Extract the [x, y] coordinate from the center of the cell holding the provided text.  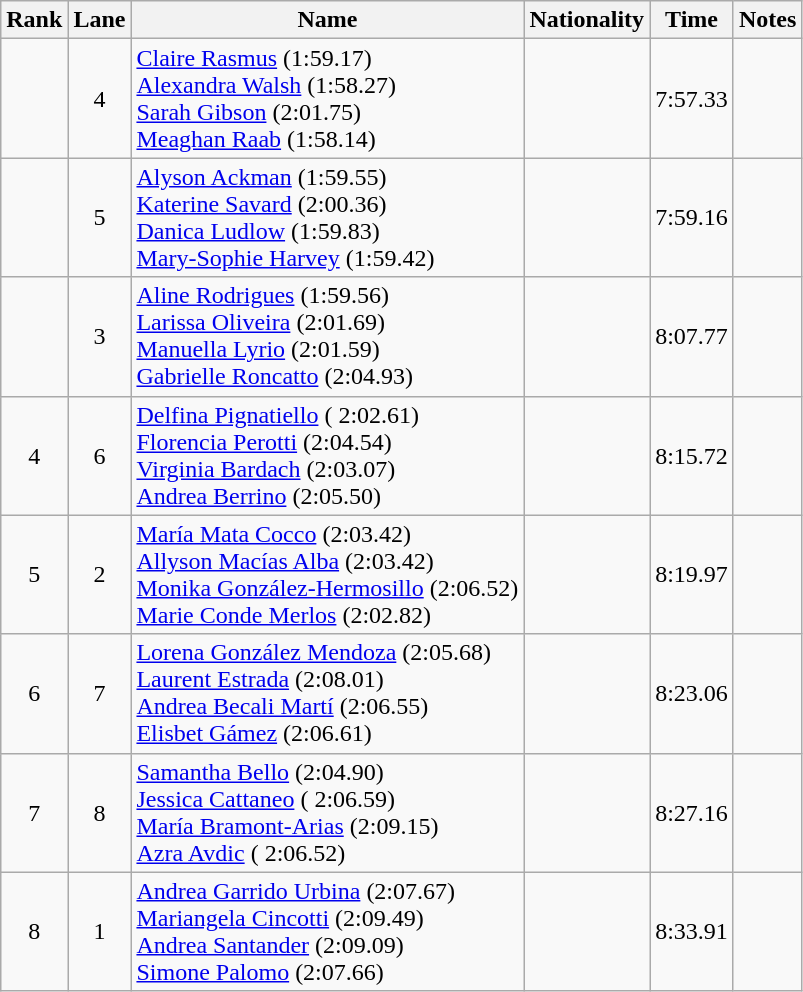
2 [100, 574]
8:19.97 [692, 574]
Alyson Ackman (1:59.55)Katerine Savard (2:00.36)Danica Ludlow (1:59.83)Mary-Sophie Harvey (1:59.42) [328, 218]
Andrea Garrido Urbina (2:07.67)Mariangela Cincotti (2:09.49)Andrea Santander (2:09.09)Simone Palomo (2:07.66) [328, 932]
8:07.77 [692, 336]
Claire Rasmus (1:59.17)Alexandra Walsh (1:58.27)Sarah Gibson (2:01.75)Meaghan Raab (1:58.14) [328, 98]
1 [100, 932]
7:59.16 [692, 218]
8:23.06 [692, 694]
8:15.72 [692, 456]
Samantha Bello (2:04.90)Jessica Cattaneo ( 2:06.59)María Bramont-Arias (2:09.15)Azra Avdic ( 2:06.52) [328, 812]
Nationality [587, 20]
Notes [767, 20]
8:33.91 [692, 932]
Name [328, 20]
Lane [100, 20]
Rank [34, 20]
María Mata Cocco (2:03.42)Allyson Macías Alba (2:03.42)Monika González-Hermosillo (2:06.52)Marie Conde Merlos (2:02.82) [328, 574]
3 [100, 336]
Lorena González Mendoza (2:05.68)Laurent Estrada (2:08.01)Andrea Becali Martí (2:06.55)Elisbet Gámez (2:06.61) [328, 694]
8:27.16 [692, 812]
7:57.33 [692, 98]
Delfina Pignatiello ( 2:02.61)Florencia Perotti (2:04.54)Virginia Bardach (2:03.07)Andrea Berrino (2:05.50) [328, 456]
Aline Rodrigues (1:59.56)Larissa Oliveira (2:01.69)Manuella Lyrio (2:01.59)Gabrielle Roncatto (2:04.93) [328, 336]
Time [692, 20]
